Detect which cell encompasses the target text, then output its [x, y] center coordinate. 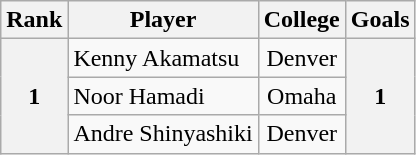
Player [163, 20]
College [302, 20]
Andre Shinyashiki [163, 134]
Omaha [302, 96]
Noor Hamadi [163, 96]
Goals [380, 20]
Kenny Akamatsu [163, 58]
Rank [34, 20]
